Detect which cell encompasses the target text, then output its [X, Y] center coordinate. 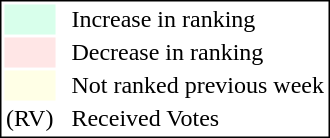
Not ranked previous week [198, 85]
Received Votes [198, 119]
(RV) [29, 119]
Decrease in ranking [198, 53]
Increase in ranking [198, 19]
